Locate the cell with the specified text and output its [X, Y] center coordinate. 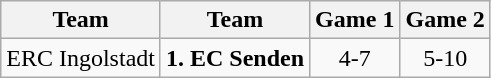
4-7 [355, 58]
1. EC Senden [234, 58]
5-10 [445, 58]
ERC Ingolstadt [81, 58]
Game 1 [355, 20]
Game 2 [445, 20]
